Find where the given text appears and provide that cell's center as [X, Y] coordinate. 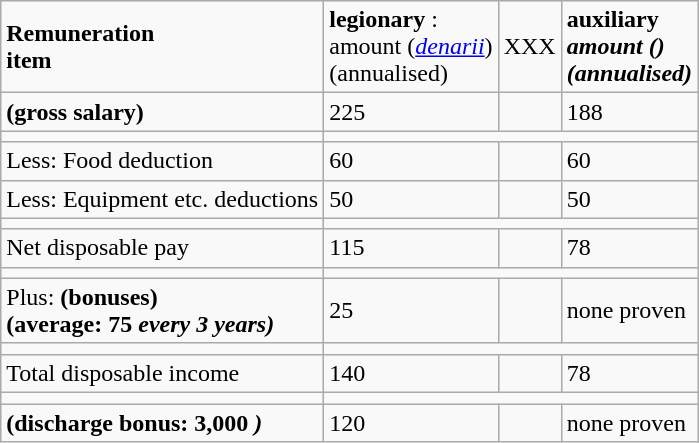
Remunerationitem [162, 47]
Net disposable pay [162, 248]
(gross salary) [162, 112]
Plus: (bonuses)(average: 75 every 3 years) [162, 310]
140 [411, 373]
225 [411, 112]
Less: Equipment etc. deductions [162, 199]
120 [411, 423]
188 [629, 112]
legionary :amount (denarii)(annualised) [411, 47]
XXX [530, 47]
auxiliary amount ()(annualised) [629, 47]
Less: Food deduction [162, 161]
115 [411, 248]
25 [411, 310]
Total disposable income [162, 373]
(discharge bonus: 3,000 ) [162, 423]
